Pinpoint the cell where the given text exists, returning its [X, Y] midpoint coordinate. 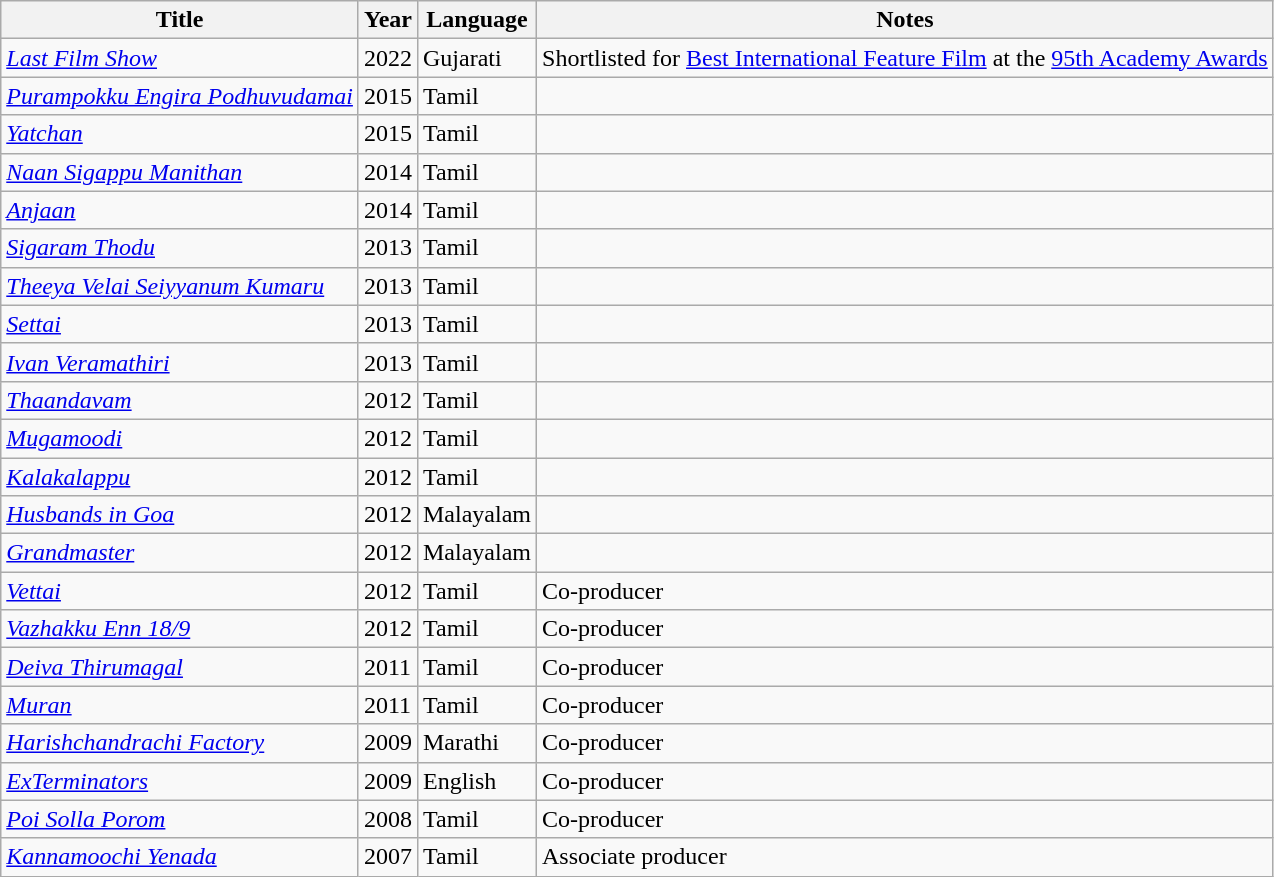
Shortlisted for Best International Feature Film at the 95th Academy Awards [906, 58]
Grandmaster [180, 553]
Settai [180, 324]
Vettai [180, 591]
Anjaan [180, 210]
English [476, 781]
Thaandavam [180, 400]
Husbands in Goa [180, 515]
2007 [388, 857]
2008 [388, 819]
Year [388, 20]
Title [180, 20]
Associate producer [906, 857]
Deiva Thirumagal [180, 667]
Ivan Veramathiri [180, 362]
Theeya Velai Seiyyanum Kumaru [180, 286]
Naan Sigappu Manithan [180, 172]
Kalakalappu [180, 477]
Sigaram Thodu [180, 248]
Poi Solla Porom [180, 819]
Gujarati [476, 58]
Last Film Show [180, 58]
Notes [906, 20]
Mugamoodi [180, 438]
2022 [388, 58]
Yatchan [180, 134]
Harishchandrachi Factory [180, 743]
Marathi [476, 743]
Muran [180, 705]
Kannamoochi Yenada [180, 857]
Vazhakku Enn 18/9 [180, 629]
Purampokku Engira Podhuvudamai [180, 96]
ExTerminators [180, 781]
Language [476, 20]
